Search for the cell housing the specified text and yield its [X, Y] center coordinate. 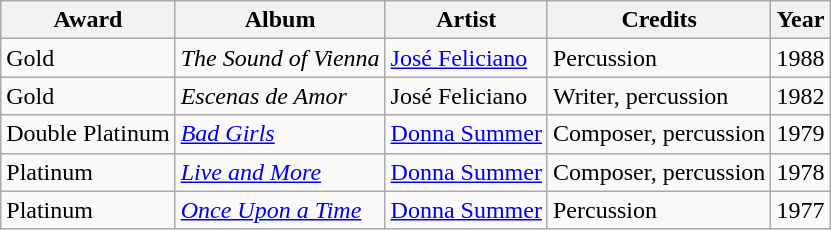
1977 [800, 210]
1979 [800, 134]
Escenas de Amor [280, 96]
1988 [800, 58]
1978 [800, 172]
Credits [658, 20]
Album [280, 20]
Year [800, 20]
Live and More [280, 172]
Bad Girls [280, 134]
1982 [800, 96]
Double Platinum [88, 134]
Once Upon a Time [280, 210]
Writer, percussion [658, 96]
Artist [466, 20]
The Sound of Vienna [280, 58]
Award [88, 20]
